Determine the (x, y) coordinate at the center of the cell enclosing the given text.  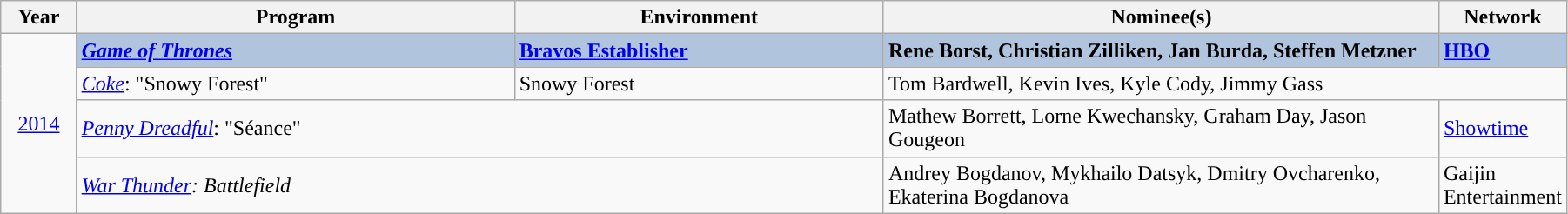
Penny Dreadful: "Séance" (480, 129)
Nominee(s) (1161, 17)
Year (38, 17)
Coke: "Snowy Forest" (296, 84)
Showtime (1502, 129)
Tom Bardwell, Kevin Ives, Kyle Cody, Jimmy Gass (1225, 84)
Network (1502, 17)
2014 (38, 124)
HBO (1502, 50)
War Thunder: Battlefield (480, 184)
Environment (699, 17)
Andrey Bogdanov, Mykhailo Datsyk, Dmitry Ovcharenko, Ekaterina Bogdanova (1161, 184)
Game of Thrones (296, 50)
Gaijin Entertainment (1502, 184)
Program (296, 17)
Rene Borst, Christian Zilliken, Jan Burda, Steffen Metzner (1161, 50)
Bravos Establisher (699, 50)
Mathew Borrett, Lorne Kwechansky, Graham Day, Jason Gougeon (1161, 129)
Snowy Forest (699, 84)
